For the text-containing cell, return its midpoint in [x, y] coordinate format. 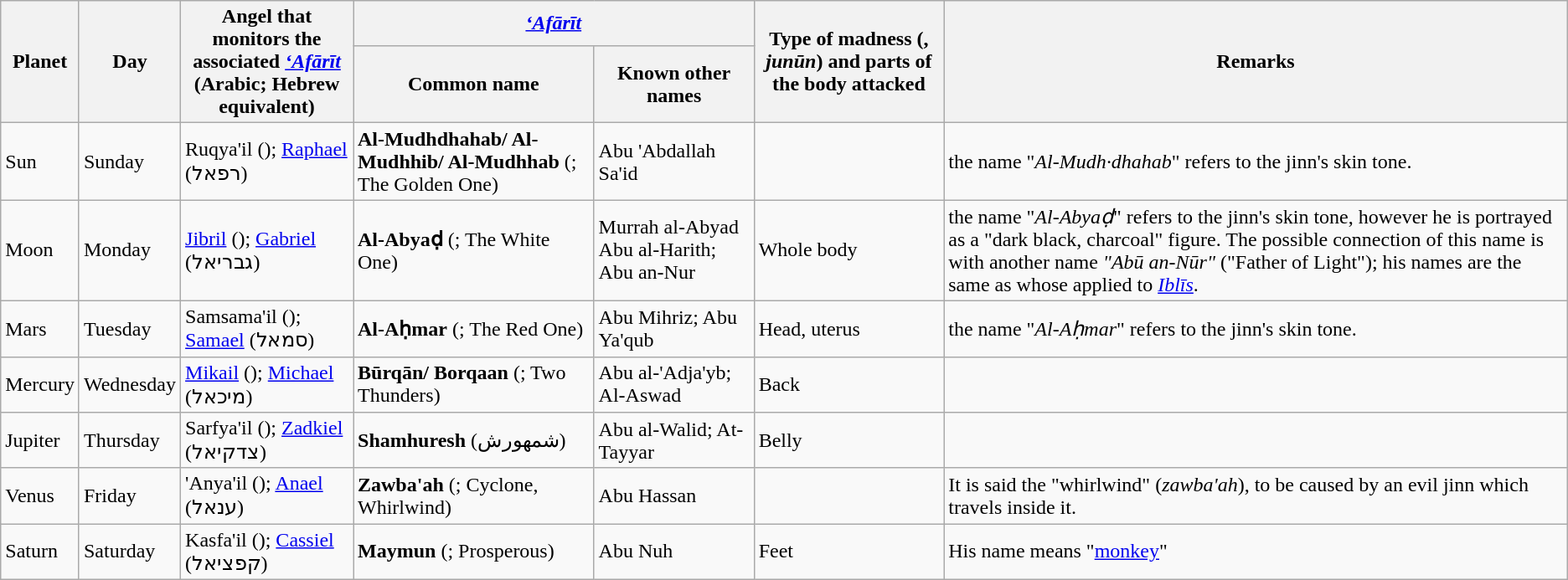
the name "Al-Aḥmar" refers to the jinn's skin tone. [1256, 328]
Day [129, 62]
Thursday [129, 440]
the name "Al-Mudh·dhahab" refers to the jinn's skin tone. [1256, 162]
Kasfa'il (); Cassiel (קפציאל) [267, 552]
Abu Nuh [673, 552]
Feet [849, 552]
Abu Hassan [673, 495]
Mikail (); Michael (מיכאל) [267, 385]
Angel that monitors the associated ‘Afārīt(Arabic; Hebrew equivalent) [267, 62]
Saturday [129, 552]
Friday [129, 495]
Tuesday [129, 328]
Zawba'ah (; Cyclone, Whirlwind) [474, 495]
Head, uterus [849, 328]
Abu al-Walid; At-Tayyar [673, 440]
Saturn [40, 552]
Type of madness (, junūn) and parts of the body attacked [849, 62]
Wednesday [129, 385]
Jupiter [40, 440]
Shamhuresh (شمهورش) [474, 440]
Būrqān/ Borqaan (; Two Thunders) [474, 385]
Samsama'il (); Samael (סמאל) [267, 328]
'Anya'il (); Anael (ענאל) [267, 495]
Ruqya'il (); Raphael (רפאל) [267, 162]
Al-Abyaḍ (; The White One) [474, 251]
Sunday [129, 162]
Al-Mudhdhahab/ Al-Mudhhib/ Al-Mudhhab (; The Golden One) [474, 162]
Back [849, 385]
Abu 'Abdallah Sa'id [673, 162]
Mars [40, 328]
Belly [849, 440]
Abu al-'Adja'yb; Al-Aswad [673, 385]
Abu Mihriz; Abu Ya'qub [673, 328]
Remarks [1256, 62]
Planet [40, 62]
Moon [40, 251]
‘Afārīt [554, 23]
Known other names [673, 85]
Venus [40, 495]
Murrah al-Abyad Abu al-Harith; Abu an-Nur [673, 251]
Monday [129, 251]
Jibril (); Gabriel (גבריאל) [267, 251]
His name means "monkey" [1256, 552]
It is said the "whirlwind" (zawba'ah), to be caused by an evil jinn which travels inside it. [1256, 495]
Common name [474, 85]
Mercury [40, 385]
Al-Aḥmar (; The Red One) [474, 328]
Whole body [849, 251]
Sarfya'il (); Zadkiel (צדקיאל) [267, 440]
Maymun (; Prosperous) [474, 552]
Sun [40, 162]
